Return (X, Y) of the center of cell containing provided text 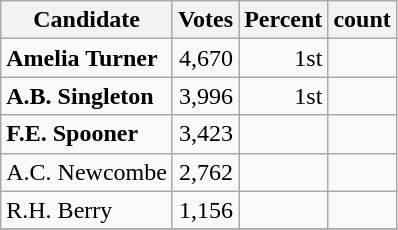
Percent (284, 20)
Candidate (87, 20)
2,762 (205, 172)
A.B. Singleton (87, 96)
3,423 (205, 134)
A.C. Newcombe (87, 172)
3,996 (205, 96)
R.H. Berry (87, 210)
4,670 (205, 58)
count (362, 20)
Amelia Turner (87, 58)
1,156 (205, 210)
F.E. Spooner (87, 134)
Votes (205, 20)
